Capture the cell that displays the provided text and extract its (x, y) central coordinate. 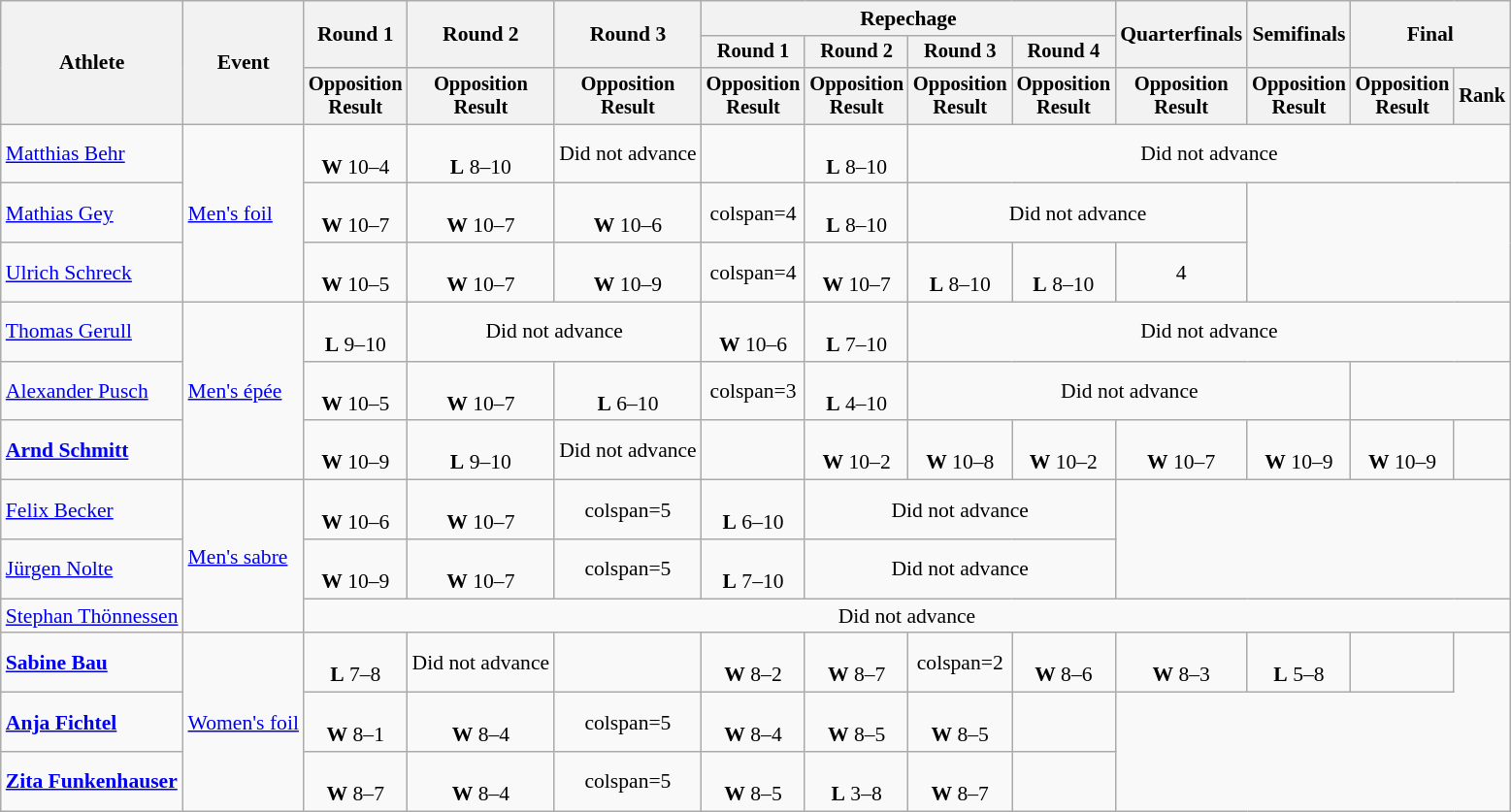
Semifinals (1298, 35)
Athlete (92, 62)
Final (1430, 35)
W 8–3 (1181, 664)
Round 4 (1064, 52)
Mathias Gey (92, 213)
Jürgen Nolte (92, 568)
L 3–8 (856, 782)
Alexander Pusch (92, 392)
Men's épée (244, 392)
W 10–4 (355, 153)
Men's sabre (244, 557)
Women's foil (244, 722)
Repechage (908, 18)
Stephan Thönnessen (92, 616)
Anja Fichtel (92, 722)
Rank (1482, 96)
Men's foil (244, 213)
4 (1181, 272)
Thomas Gerull (92, 332)
colspan=2 (961, 664)
Ulrich Schreck (92, 272)
Arnd Schmitt (92, 450)
Event (244, 62)
Felix Becker (92, 510)
Quarterfinals (1181, 35)
W 10–8 (961, 450)
L 4–10 (856, 392)
W 8–2 (753, 664)
colspan=3 (753, 392)
Zita Funkenhauser (92, 782)
Sabine Bau (92, 664)
W 8–6 (1064, 664)
Matthias Behr (92, 153)
W 8–1 (355, 722)
L 7–8 (355, 664)
L 5–8 (1298, 664)
